Locate the cell with the specified text and output its (X, Y) center coordinate. 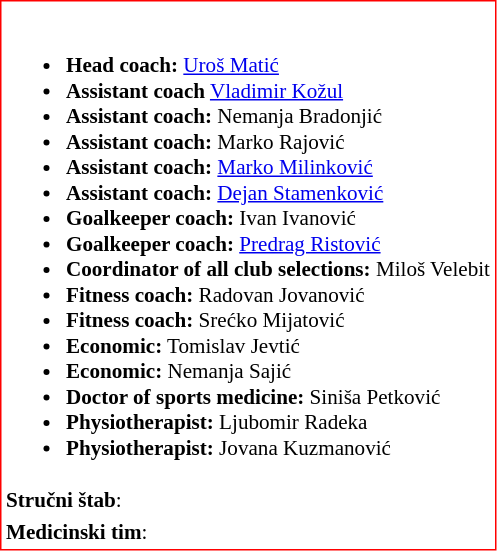
Medicinski tim: (248, 532)
Stručni štab: (248, 500)
